Pinpoint the cell where the given text exists, returning its (x, y) midpoint coordinate. 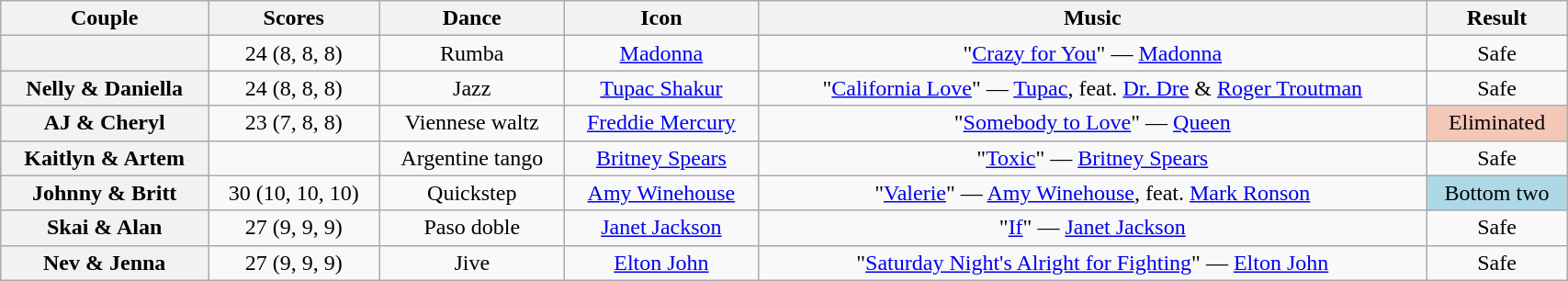
Couple (105, 18)
Tupac Shakur (661, 88)
Paso doble (472, 228)
Argentine tango (472, 158)
Kaitlyn & Artem (105, 158)
Freddie Mercury (661, 123)
Viennese waltz (472, 123)
Skai & Alan (105, 228)
AJ & Cheryl (105, 123)
Quickstep (472, 193)
"Somebody to Love" — Queen (1092, 123)
30 (10, 10, 10) (294, 193)
Icon (661, 18)
Elton John (661, 263)
Johnny & Britt (105, 193)
Madonna (661, 53)
"If" — Janet Jackson (1092, 228)
Scores (294, 18)
Music (1092, 18)
Eliminated (1496, 123)
Nelly & Daniella (105, 88)
Britney Spears (661, 158)
Dance (472, 18)
Bottom two (1496, 193)
Result (1496, 18)
Janet Jackson (661, 228)
Nev & Jenna (105, 263)
Jazz (472, 88)
Jive (472, 263)
"Saturday Night's Alright for Fighting" — Elton John (1092, 263)
Amy Winehouse (661, 193)
"California Love" — Tupac, feat. Dr. Dre & Roger Troutman (1092, 88)
"Toxic" — Britney Spears (1092, 158)
23 (7, 8, 8) (294, 123)
Rumba (472, 53)
"Crazy for You" — Madonna (1092, 53)
"Valerie" — Amy Winehouse, feat. Mark Ronson (1092, 193)
